Locate the cell with the specified text and output its [X, Y] center coordinate. 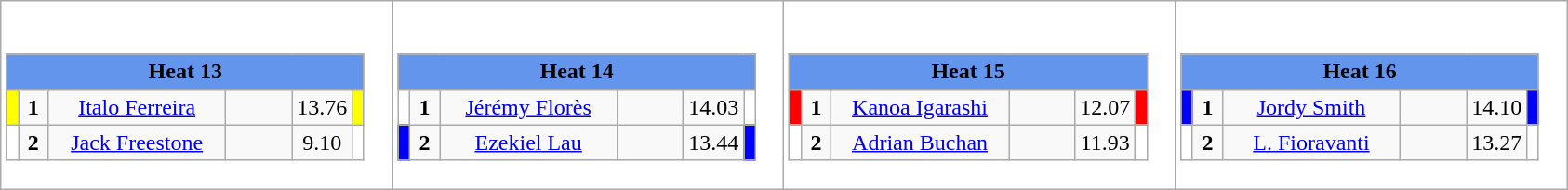
Adrian Buchan [921, 142]
Heat 16 1 Jordy Smith 14.10 2 L. Fioravanti 13.27 [1371, 95]
13.76 [322, 107]
Heat 15 [968, 72]
12.07 [1105, 107]
Heat 13 1 Italo Ferreira 13.76 2 Jack Freestone 9.10 [197, 95]
14.10 [1497, 107]
13.44 [714, 142]
L. Fioravanti [1311, 142]
14.03 [714, 107]
Jordy Smith [1311, 107]
11.93 [1105, 142]
Heat 16 [1360, 72]
Jérémy Florès [528, 107]
Ezekiel Lau [528, 142]
Heat 14 [577, 72]
Heat 15 1 Kanoa Igarashi 12.07 2 Adrian Buchan 11.93 [980, 95]
Kanoa Igarashi [921, 107]
9.10 [322, 142]
Heat 14 1 Jérémy Florès 14.03 2 Ezekiel Lau 13.44 [588, 95]
13.27 [1497, 142]
Jack Freestone [138, 142]
Heat 13 [185, 72]
Italo Ferreira [138, 107]
